Identify which cell holds the provided text, then report its [X, Y] central coordinate. 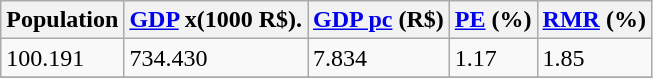
PE (%) [493, 20]
7.834 [379, 58]
RMR (%) [594, 20]
1.17 [493, 58]
GDP pc (R$) [379, 20]
Population [62, 20]
GDP x(1000 R$). [216, 20]
100.191 [62, 58]
1.85 [594, 58]
734.430 [216, 58]
